Detect which cell encompasses the target text, then output its (x, y) center coordinate. 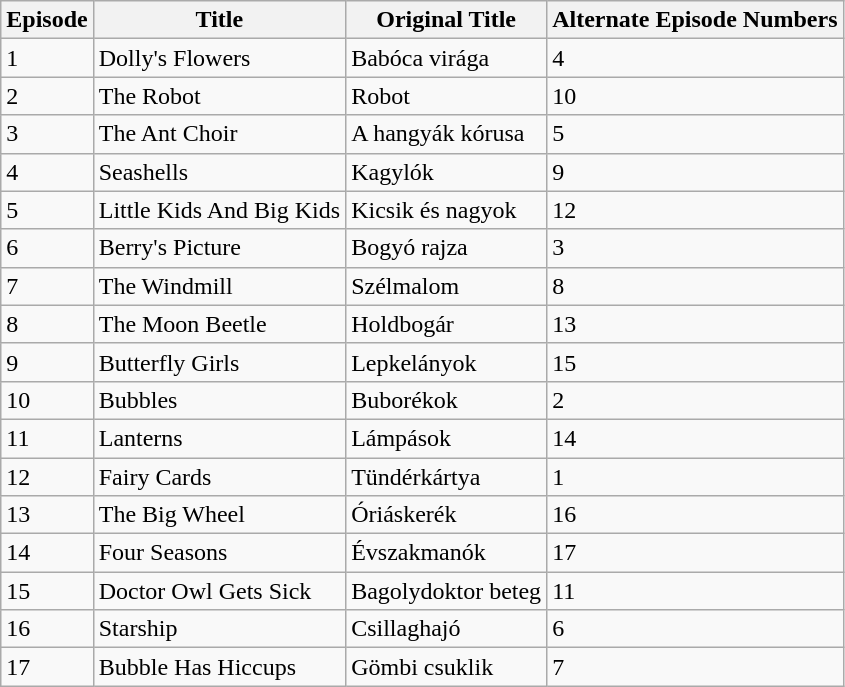
The Ant Choir (219, 134)
The Big Wheel (219, 515)
Holdbogár (446, 324)
Évszakmanók (446, 553)
Butterfly Girls (219, 362)
Robot (446, 96)
Four Seasons (219, 553)
Bubble Has Hiccups (219, 667)
Doctor Owl Gets Sick (219, 591)
Seashells (219, 172)
Title (219, 20)
A hangyák kórusa (446, 134)
The Robot (219, 96)
The Moon Beetle (219, 324)
Csillaghajó (446, 629)
Alternate Episode Numbers (695, 20)
Óriáskerék (446, 515)
Bogyó rajza (446, 248)
Episode (47, 20)
Szélmalom (446, 286)
Gömbi csuklik (446, 667)
Kicsik és nagyok (446, 210)
Starship (219, 629)
Fairy Cards (219, 477)
Buborékok (446, 400)
Tündérkártya (446, 477)
Bagolydoktor beteg (446, 591)
Dolly's Flowers (219, 58)
Berry's Picture (219, 248)
Lanterns (219, 438)
Lámpások (446, 438)
The Windmill (219, 286)
Original Title (446, 20)
Bubbles (219, 400)
Babóca virága (446, 58)
Kagylók (446, 172)
Lepkelányok (446, 362)
Little Kids And Big Kids (219, 210)
